Find where the given text appears and provide that cell's center as (x, y) coordinate. 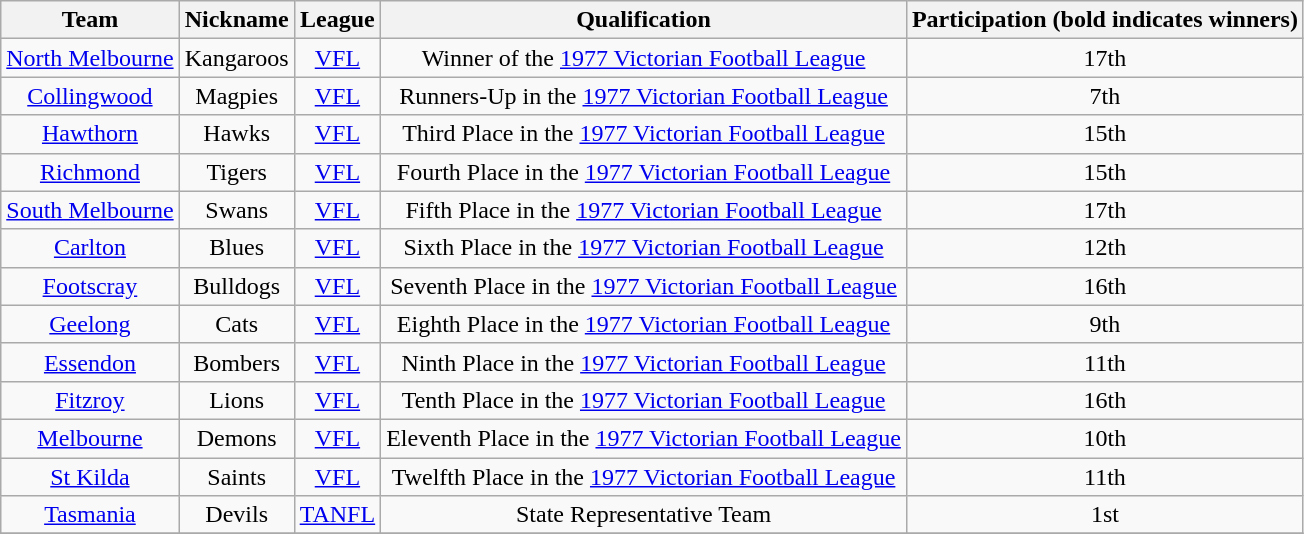
9th (1104, 324)
TANFL (337, 515)
Hawthorn (90, 134)
Sixth Place in the 1977 Victorian Football League (644, 248)
Carlton (90, 248)
Fifth Place in the 1977 Victorian Football League (644, 210)
Geelong (90, 324)
Nickname (236, 20)
South Melbourne (90, 210)
Team (90, 20)
Winner of the 1977 Victorian Football League (644, 58)
Saints (236, 477)
Hawks (236, 134)
Cats (236, 324)
Runners-Up in the 1977 Victorian Football League (644, 96)
Tasmania (90, 515)
Richmond (90, 172)
Footscray (90, 286)
12th (1104, 248)
Lions (236, 400)
Fitzroy (90, 400)
League (337, 20)
Third Place in the 1977 Victorian Football League (644, 134)
Kangaroos (236, 58)
St Kilda (90, 477)
Eleventh Place in the 1977 Victorian Football League (644, 438)
Blues (236, 248)
Swans (236, 210)
Participation (bold indicates winners) (1104, 20)
Tenth Place in the 1977 Victorian Football League (644, 400)
State Representative Team (644, 515)
Magpies (236, 96)
Demons (236, 438)
1st (1104, 515)
Bulldogs (236, 286)
Qualification (644, 20)
Essendon (90, 362)
Melbourne (90, 438)
Eighth Place in the 1977 Victorian Football League (644, 324)
7th (1104, 96)
Twelfth Place in the 1977 Victorian Football League (644, 477)
Ninth Place in the 1977 Victorian Football League (644, 362)
Devils (236, 515)
Bombers (236, 362)
Collingwood (90, 96)
Tigers (236, 172)
Seventh Place in the 1977 Victorian Football League (644, 286)
Fourth Place in the 1977 Victorian Football League (644, 172)
10th (1104, 438)
North Melbourne (90, 58)
